Detect which cell encompasses the target text, then output its [x, y] center coordinate. 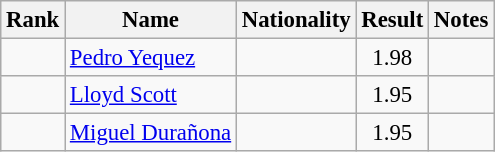
1.98 [392, 58]
Result [392, 20]
Notes [462, 20]
Nationality [296, 20]
Pedro Yequez [151, 58]
Miguel Durañona [151, 133]
Lloyd Scott [151, 95]
Name [151, 20]
Rank [33, 20]
